Capture the cell that displays the provided text and extract its [X, Y] central coordinate. 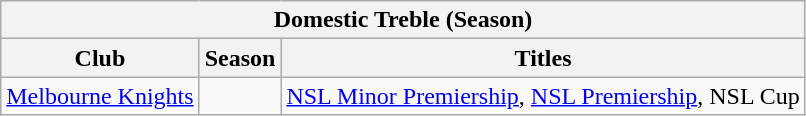
Melbourne Knights [100, 96]
Titles [543, 58]
NSL Minor Premiership, NSL Premiership, NSL Cup [543, 96]
Season [240, 58]
Club [100, 58]
Domestic Treble (Season) [404, 20]
